Capture the cell that displays the provided text and extract its [X, Y] central coordinate. 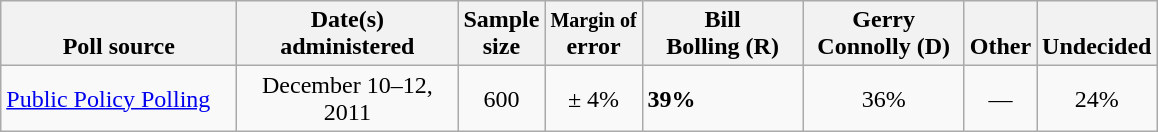
24% [1097, 98]
± 4% [594, 98]
Public Policy Polling [119, 98]
Poll source [119, 34]
BillBolling (R) [722, 34]
Date(s)administered [348, 34]
GerryConnolly (D) [884, 34]
Margin oferror [594, 34]
December 10–12, 2011 [348, 98]
— [1000, 98]
Undecided [1097, 34]
Other [1000, 34]
600 [502, 98]
36% [884, 98]
39% [722, 98]
Samplesize [502, 34]
